Scan for the cell matching the given text and deliver its [X, Y] coordinate at center. 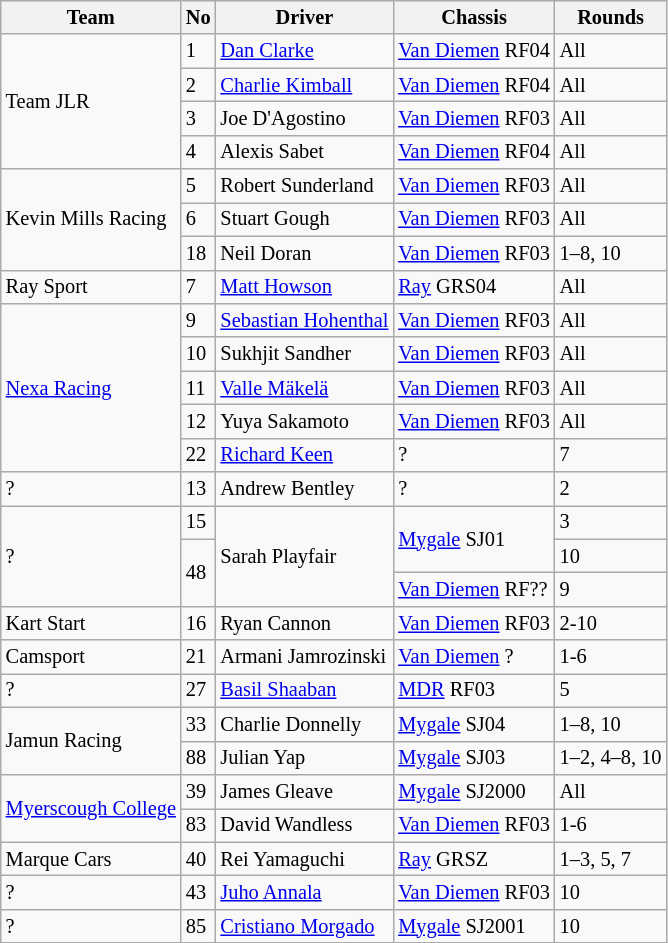
Driver [304, 17]
Sukhjit Sandher [304, 354]
Dan Clarke [304, 51]
Team JLR [91, 102]
Nexa Racing [91, 387]
1–2, 4–8, 10 [611, 758]
83 [198, 825]
Alexis Sabet [304, 152]
Mygale SJ03 [474, 758]
Mygale SJ04 [474, 724]
Chassis [474, 17]
James Gleave [304, 791]
Ray GRSZ [474, 859]
Joe D'Agostino [304, 118]
Rounds [611, 17]
Stuart Gough [304, 219]
Yuya Sakamoto [304, 421]
6 [198, 219]
Sarah Playfair [304, 556]
Kart Start [91, 623]
43 [198, 892]
Richard Keen [304, 455]
22 [198, 455]
Ray Sport [91, 287]
Sebastian Hohenthal [304, 320]
18 [198, 253]
Julian Yap [304, 758]
16 [198, 623]
Team [91, 17]
12 [198, 421]
Charlie Kimball [304, 85]
Neil Doran [304, 253]
40 [198, 859]
Andrew Bentley [304, 489]
Myerscough College [91, 808]
88 [198, 758]
David Wandless [304, 825]
Charlie Donnelly [304, 724]
Matt Howson [304, 287]
MDR RF03 [474, 690]
Kevin Mills Racing [91, 220]
27 [198, 690]
21 [198, 657]
33 [198, 724]
Mygale SJ2000 [474, 791]
48 [198, 572]
1 [198, 51]
Armani Jamrozinski [304, 657]
Van Diemen RF?? [474, 589]
Basil Shaaban [304, 690]
4 [198, 152]
Mygale SJ01 [474, 538]
Jamun Racing [91, 740]
1–3, 5, 7 [611, 859]
2-10 [611, 623]
Rei Yamaguchi [304, 859]
Juho Annala [304, 892]
11 [198, 388]
15 [198, 522]
13 [198, 489]
Marque Cars [91, 859]
Cristiano Morgado [304, 926]
Ryan Cannon [304, 623]
85 [198, 926]
Ray GRS04 [474, 287]
Camsport [91, 657]
No [198, 17]
Mygale SJ2001 [474, 926]
Valle Mäkelä [304, 388]
Robert Sunderland [304, 186]
Van Diemen ? [474, 657]
39 [198, 791]
